Identify which cell holds the provided text, then report its [x, y] central coordinate. 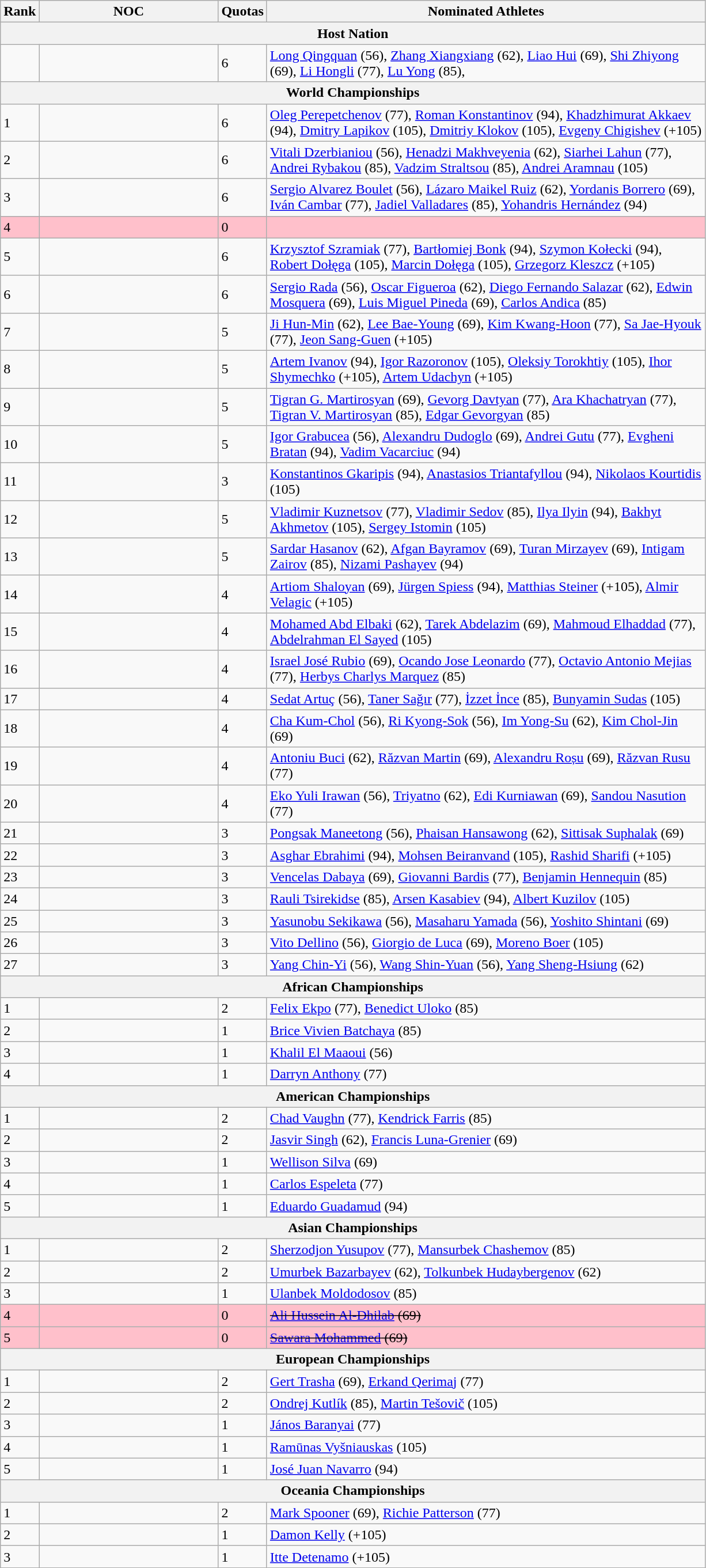
Rauli Tsirekidse (85), Arsen Kasabiev (94), Albert Kuzilov (105) [486, 899]
Felix Ekpo (77), Benedict Uloko (85) [486, 1009]
7 [20, 332]
24 [20, 899]
José Juan Navarro (94) [486, 1469]
Vitali Dzerbianiou (56), Henadzi Makhveyenia (62), Siarhei Lahun (77), Andrei Rybakou (85), Vadzim Straltsou (85), Andrei Aramnau (105) [486, 160]
8 [20, 369]
Sawara Mohammed (69) [486, 1338]
Vladimir Kuznetsov (77), Vladimir Sedov (85), Ilya Ilyin (94), Bakhyt Akhmetov (105), Sergey Istomin (105) [486, 520]
Umurbek Bazarbayev (62), Tolkunbek Hudaybergenov (62) [486, 1271]
Ulanbek Moldodosov (85) [486, 1294]
17 [20, 699]
American Championships [353, 1096]
Artem Ivanov (94), Igor Razoronov (105), Oleksiy Torokhtiy (105), Ihor Shymechko (+105), Artem Udachyn (+105) [486, 369]
20 [20, 803]
African Championships [353, 987]
Artiom Shaloyan (69), Jürgen Spiess (94), Matthias Steiner (+105), Almir Velagic (+105) [486, 594]
Eko Yuli Irawan (56), Triyatno (62), Edi Kurniawan (69), Sandou Nasution (77) [486, 803]
Asghar Ebrahimi (94), Mohsen Beiranvand (105), Rashid Sharifi (+105) [486, 855]
Nominated Athletes [486, 12]
Antoniu Buci (62), Răzvan Martin (69), Alexandru Roșu (69), Răzvan Rusu (77) [486, 766]
12 [20, 520]
Ali Hussein Al-Dhilab (69) [486, 1316]
János Baranyai (77) [486, 1425]
Eduardo Guadamud (94) [486, 1206]
Chad Vaughn (77), Kendrick Farris (85) [486, 1118]
15 [20, 631]
Tigran G. Martirosyan (69), Gevorg Davtyan (77), Ara Khachatryan (77), Tigran V. Martirosyan (85), Edgar Gevorgyan (85) [486, 407]
21 [20, 833]
Asian Championships [353, 1228]
13 [20, 556]
Ji Hun-Min (62), Lee Bae-Young (69), Kim Kwang-Hoon (77), Sa Jae-Hyouk (77), Jeon Sang-Guen (+105) [486, 332]
9 [20, 407]
Yasunobu Sekikawa (56), Masaharu Yamada (56), Yoshito Shintani (69) [486, 921]
Sergio Alvarez Boulet (56), Lázaro Maikel Ruiz (62), Yordanis Borrero (69), Iván Cambar (77), Jadiel Valladares (85), Yohandris Hernández (94) [486, 197]
Krzysztof Szramiak (77), Bartłomiej Bonk (94), Szymon Kołecki (94), Robert Dołęga (105), Marcin Dołęga (105), Grzegorz Kleszcz (+105) [486, 257]
10 [20, 445]
23 [20, 877]
27 [20, 965]
Khalil El Maaoui (56) [486, 1052]
Igor Grabucea (56), Alexandru Dudoglo (69), Andrei Gutu (77), Evgheni Bratan (94), Vadim Vacarciuc (94) [486, 445]
Darryn Anthony (77) [486, 1074]
Damon Kelly (+105) [486, 1535]
14 [20, 594]
Itte Detenamo (+105) [486, 1556]
Cha Kum-Chol (56), Ri Kyong-Sok (56), Im Yong-Su (62), Kim Chol-Jin (69) [486, 728]
Ondrej Kutlík (85), Martin Tešovič (105) [486, 1403]
Israel José Rubio (69), Ocando Jose Leonardo (77), Octavio Antonio Mejias (77), Herbys Charlys Marquez (85) [486, 669]
26 [20, 943]
Oleg Perepetchenov (77), Roman Konstantinov (94), Khadzhimurat Akkaev (94), Dmitry Lapikov (105), Dmitriy Klokov (105), Evgeny Chigishev (+105) [486, 122]
European Championships [353, 1359]
Sardar Hasanov (62), Afgan Bayramov (69), Turan Mirzayev (69), Intigam Zairov (85), Nizami Pashayev (94) [486, 556]
16 [20, 669]
Vito Dellino (56), Giorgio de Luca (69), Moreno Boer (105) [486, 943]
25 [20, 921]
Brice Vivien Batchaya (85) [486, 1031]
Mark Spooner (69), Richie Patterson (77) [486, 1513]
World Championships [353, 93]
Ramūnas Vyšniauskas (105) [486, 1447]
Wellison Silva (69) [486, 1162]
Mohamed Abd Elbaki (62), Tarek Abdelazim (69), Mahmoud Elhaddad (77), Abdelrahman El Sayed (105) [486, 631]
19 [20, 766]
11 [20, 482]
Quotas [242, 12]
Konstantinos Gkaripis (94), Anastasios Triantafyllou (94), Nikolaos Kourtidis (105) [486, 482]
Long Qingquan (56), Zhang Xiangxiang (62), Liao Hui (69), Shi Zhiyong (69), Li Hongli (77), Lu Yong (85), [486, 63]
NOC [129, 12]
Rank [20, 12]
Jasvir Singh (62), Francis Luna-Grenier (69) [486, 1140]
Pongsak Maneetong (56), Phaisan Hansawong (62), Sittisak Suphalak (69) [486, 833]
Sedat Artuç (56), Taner Sağır (77), İzzet İnce (85), Bunyamin Sudas (105) [486, 699]
Gert Trasha (69), Erkand Qerimaj (77) [486, 1381]
18 [20, 728]
Vencelas Dabaya (69), Giovanni Bardis (77), Benjamin Hennequin (85) [486, 877]
Carlos Espeleta (77) [486, 1184]
Sherzodjon Yusupov (77), Mansurbek Chashemov (85) [486, 1249]
22 [20, 855]
Yang Chin-Yi (56), Wang Shin-Yuan (56), Yang Sheng-Hsiung (62) [486, 965]
Host Nation [353, 33]
Oceania Championships [353, 1491]
Sergio Rada (56), Oscar Figueroa (62), Diego Fernando Salazar (62), Edwin Mosquera (69), Luis Miguel Pineda (69), Carlos Andica (85) [486, 294]
